Provide the [x, y] coordinate of the cell's center where the given text is located.  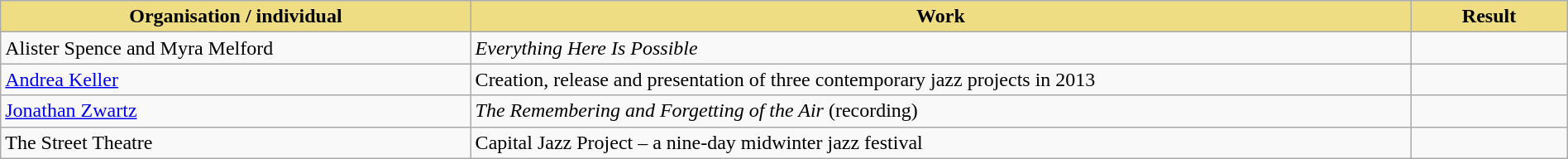
The Street Theatre [236, 142]
The Remembering and Forgetting of the Air (recording) [941, 111]
Creation, release and presentation of three contemporary jazz projects in 2013 [941, 79]
Organisation / individual [236, 17]
Alister Spence and Myra Melford [236, 48]
Jonathan Zwartz [236, 111]
Result [1489, 17]
Capital Jazz Project – a nine-day midwinter jazz festival [941, 142]
Work [941, 17]
Andrea Keller [236, 79]
Everything Here Is Possible [941, 48]
